Search for the cell housing the specified text and yield its [x, y] center coordinate. 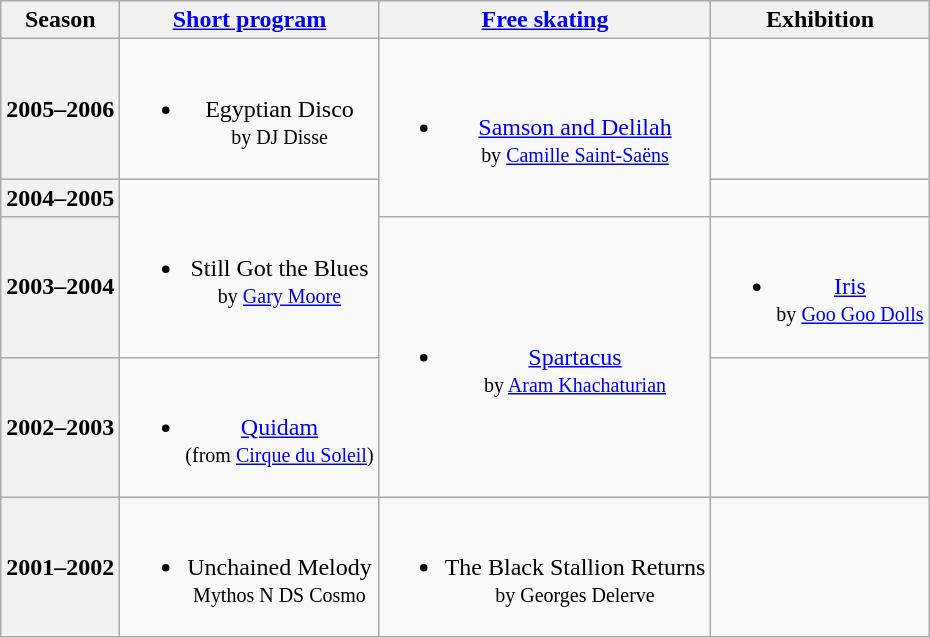
2003–2004 [60, 287]
Exhibition [820, 20]
The Black Stallion Returns by Georges Delerve [545, 567]
2002–2003 [60, 427]
2001–2002 [60, 567]
Unchained Melody Mythos N DS Cosmo [250, 567]
2005–2006 [60, 109]
Samson and Delilah by Camille Saint-Saëns [545, 128]
Season [60, 20]
Still Got the Blues by Gary Moore [250, 268]
Egyptian Disco by DJ Disse [250, 109]
2004–2005 [60, 198]
Short program [250, 20]
Iris by Goo Goo Dolls [820, 287]
Free skating [545, 20]
Spartacus by Aram Khachaturian [545, 357]
Quidam (from Cirque du Soleil) [250, 427]
